Output the (X, Y) coordinate of the center of the cell containing the given text.  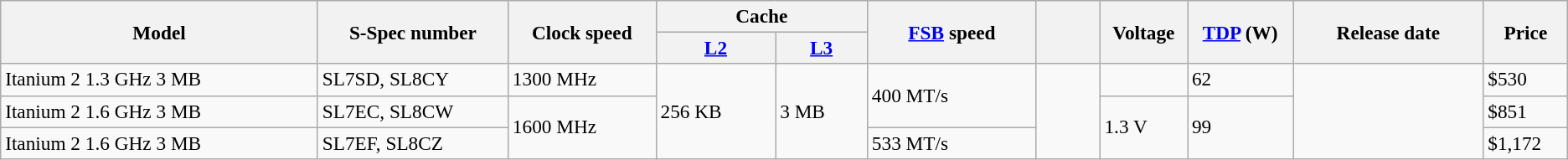
Release date (1389, 32)
256 KB (715, 111)
$530 (1526, 80)
3 MB (822, 111)
1.3 V (1143, 127)
$1,172 (1526, 142)
99 (1240, 127)
Price (1526, 32)
L3 (822, 48)
Itanium 2 1.3 GHz 3 MB (159, 80)
Cache (761, 16)
S-Spec number (412, 32)
L2 (715, 48)
FSB speed (952, 32)
400 MT/s (952, 95)
TDP (W) (1240, 32)
Model (159, 32)
1600 MHz (581, 127)
62 (1240, 80)
Clock speed (581, 32)
533 MT/s (952, 142)
Voltage (1143, 32)
SL7SD, SL8CY (412, 80)
SL7EF, SL8CZ (412, 142)
$851 (1526, 111)
SL7EC, SL8CW (412, 111)
1300 MHz (581, 80)
